For the text-containing cell, return its midpoint in (x, y) coordinate format. 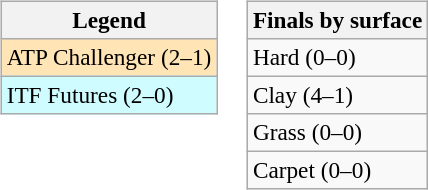
Carpet (0–0) (337, 171)
ITF Futures (2–0) (108, 95)
Clay (4–1) (337, 95)
Finals by surface (337, 20)
Grass (0–0) (337, 133)
Legend (108, 20)
ATP Challenger (2–1) (108, 57)
Hard (0–0) (337, 57)
